Return the [X, Y] coordinate for the center point of the cell that contains the specified text.  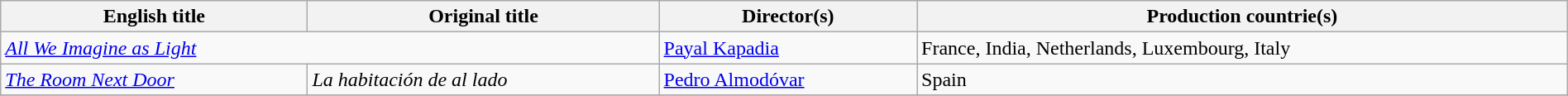
Spain [1242, 79]
The Room Next Door [154, 79]
La habitación de al lado [483, 79]
English title [154, 17]
Payal Kapadia [788, 48]
All We Imagine as Light [330, 48]
Pedro Almodóvar [788, 79]
Director(s) [788, 17]
Original title [483, 17]
France, India, Netherlands, Luxembourg, Italy [1242, 48]
Production countrie(s) [1242, 17]
